Find where the given text appears and provide that cell's center as [X, Y] coordinate. 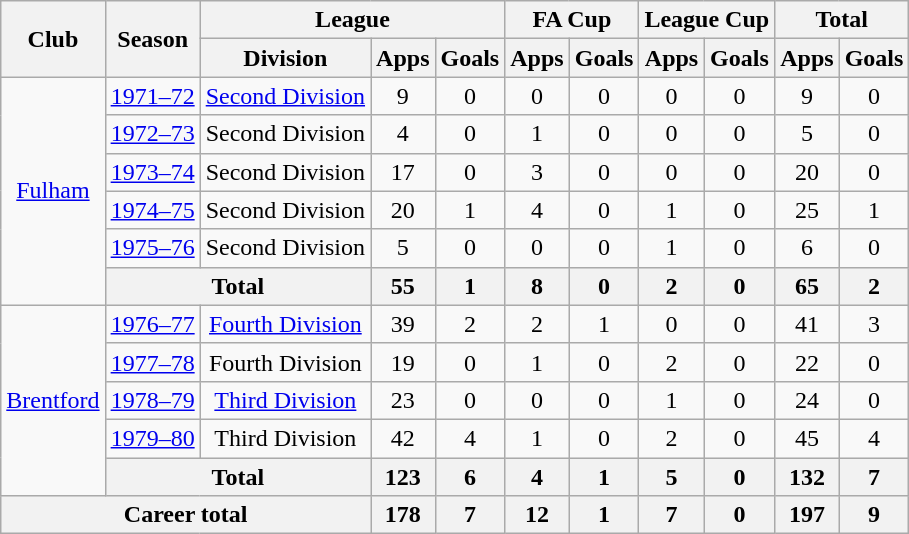
19 [403, 362]
Season [152, 39]
1974–75 [152, 210]
1972–73 [152, 134]
Career total [186, 515]
197 [807, 515]
1978–79 [152, 400]
1973–74 [152, 172]
League [352, 20]
1976–77 [152, 324]
178 [403, 515]
41 [807, 324]
1975–76 [152, 248]
65 [807, 286]
25 [807, 210]
1971–72 [152, 96]
8 [537, 286]
1977–78 [152, 362]
45 [807, 438]
17 [403, 172]
12 [537, 515]
FA Cup [572, 20]
League Cup [707, 20]
123 [403, 477]
132 [807, 477]
24 [807, 400]
Division [285, 58]
Fulham [53, 191]
55 [403, 286]
39 [403, 324]
22 [807, 362]
Brentford [53, 400]
1979–80 [152, 438]
42 [403, 438]
23 [403, 400]
Club [53, 39]
